Search for the cell housing the specified text and yield its [x, y] center coordinate. 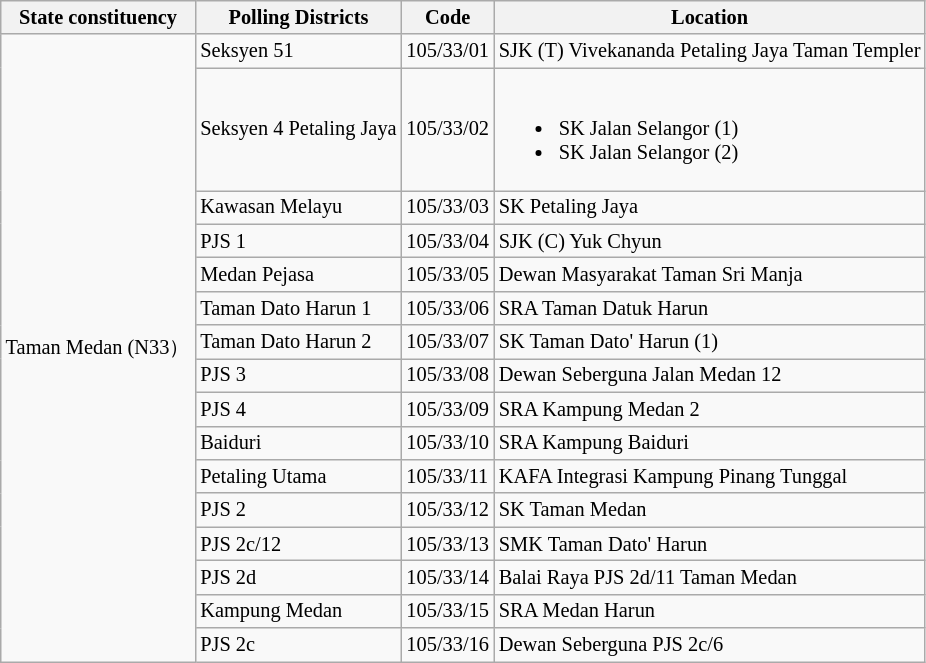
105/33/10 [448, 443]
105/33/08 [448, 375]
PJS 2c/12 [298, 544]
PJS 4 [298, 409]
105/33/14 [448, 577]
State constituency [98, 17]
Taman Dato Harun 2 [298, 342]
SRA Medan Harun [710, 611]
105/33/02 [448, 129]
SK Petaling Jaya [710, 207]
105/33/12 [448, 510]
105/33/15 [448, 611]
Dewan Seberguna PJS 2c/6 [710, 645]
105/33/06 [448, 308]
SRA Kampung Medan 2 [710, 409]
SK Taman Dato' Harun (1) [710, 342]
Taman Medan (N33） [98, 348]
Seksyen 4 Petaling Jaya [298, 129]
Petaling Utama [298, 476]
SRA Kampung Baiduri [710, 443]
Dewan Masyarakat Taman Sri Manja [710, 274]
Polling Districts [298, 17]
Medan Pejasa [298, 274]
Taman Dato Harun 1 [298, 308]
Balai Raya PJS 2d/11 Taman Medan [710, 577]
Code [448, 17]
105/33/05 [448, 274]
SJK (T) Vivekananda Petaling Jaya Taman Templer [710, 51]
PJS 3 [298, 375]
105/33/01 [448, 51]
Dewan Seberguna Jalan Medan 12 [710, 375]
105/33/04 [448, 241]
105/33/11 [448, 476]
Seksyen 51 [298, 51]
PJS 2c [298, 645]
SJK (C) Yuk Chyun [710, 241]
SK Taman Medan [710, 510]
PJS 2d [298, 577]
105/33/13 [448, 544]
PJS 2 [298, 510]
SMK Taman Dato' Harun [710, 544]
SK Jalan Selangor (1)SK Jalan Selangor (2) [710, 129]
Kampung Medan [298, 611]
105/33/07 [448, 342]
105/33/03 [448, 207]
105/33/09 [448, 409]
KAFA Integrasi Kampung Pinang Tunggal [710, 476]
Baiduri [298, 443]
Kawasan Melayu [298, 207]
Location [710, 17]
105/33/16 [448, 645]
PJS 1 [298, 241]
SRA Taman Datuk Harun [710, 308]
